Detect which cell encompasses the target text, then output its (x, y) center coordinate. 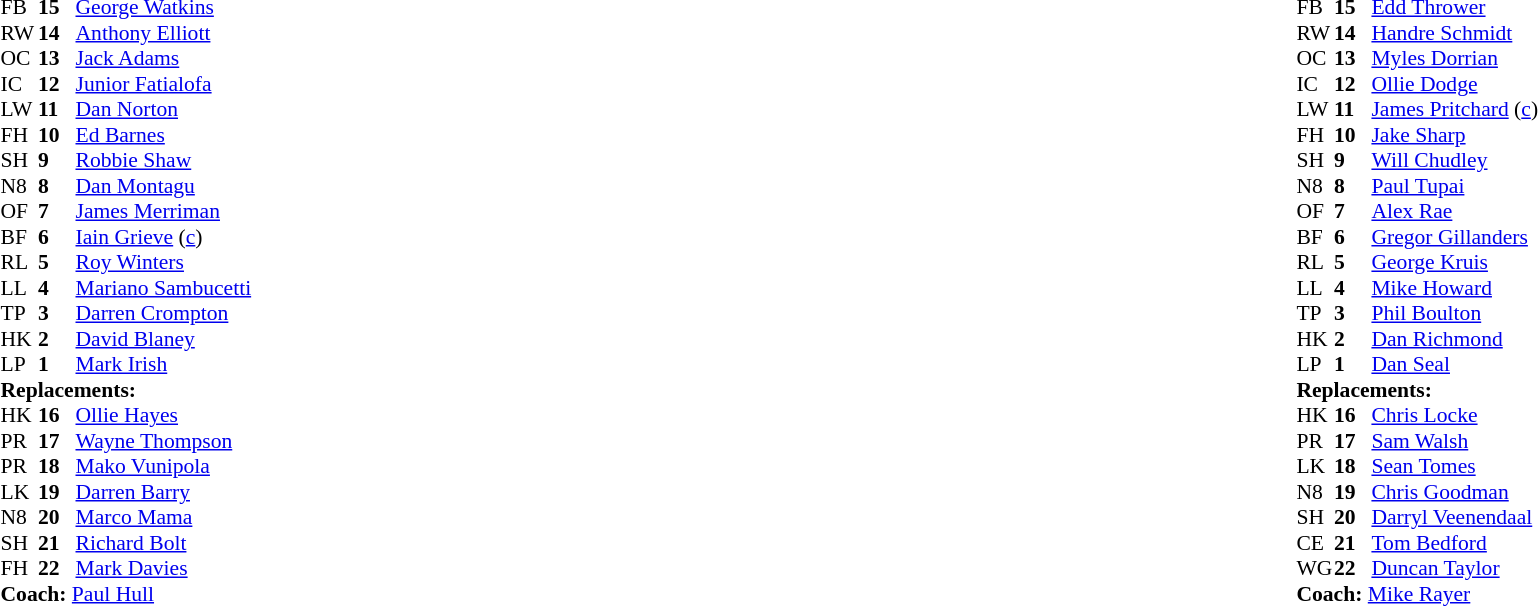
Anthony Elliott (164, 33)
Ed Barnes (164, 135)
CE (1315, 543)
Ollie Dodge (1454, 84)
Paul Tupai (1454, 186)
James Merriman (164, 211)
Duncan Taylor (1454, 569)
George Kruis (1454, 263)
Sam Walsh (1454, 441)
Dan Seal (1454, 365)
Mike Howard (1454, 288)
Dan Norton (164, 109)
Darryl Veenendaal (1454, 517)
Myles Dorrian (1454, 59)
Alex Rae (1454, 211)
Gregor Gillanders (1454, 237)
Dan Montagu (164, 186)
Iain Grieve (c) (164, 237)
Chris Goodman (1454, 492)
Ollie Hayes (164, 415)
Chris Locke (1454, 415)
Mako Vunipola (164, 467)
Mark Davies (164, 569)
Will Chudley (1454, 161)
James Pritchard (c) (1454, 109)
Jack Adams (164, 59)
Mark Irish (164, 365)
Handre Schmidt (1454, 33)
Junior Fatialofa (164, 84)
Jake Sharp (1454, 135)
Wayne Thompson (164, 441)
Darren Barry (164, 492)
Dan Richmond (1454, 339)
David Blaney (164, 339)
Darren Crompton (164, 313)
Roy Winters (164, 263)
Mariano Sambucetti (164, 288)
Marco Mama (164, 517)
Robbie Shaw (164, 161)
Tom Bedford (1454, 543)
Sean Tomes (1454, 467)
Phil Boulton (1454, 313)
WG (1315, 569)
Richard Bolt (164, 543)
